Detect which cell encompasses the target text, then output its (x, y) center coordinate. 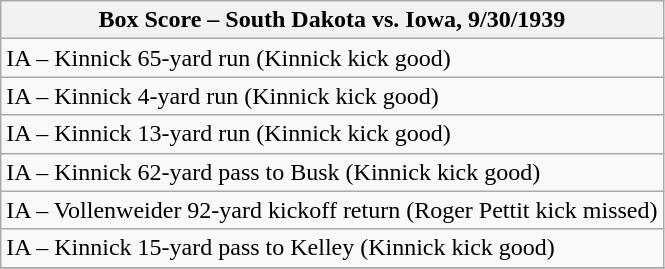
IA – Vollenweider 92-yard kickoff return (Roger Pettit kick missed) (332, 210)
IA – Kinnick 13-yard run (Kinnick kick good) (332, 134)
IA – Kinnick 15-yard pass to Kelley (Kinnick kick good) (332, 248)
IA – Kinnick 65-yard run (Kinnick kick good) (332, 58)
Box Score – South Dakota vs. Iowa, 9/30/1939 (332, 20)
IA – Kinnick 62-yard pass to Busk (Kinnick kick good) (332, 172)
IA – Kinnick 4-yard run (Kinnick kick good) (332, 96)
